Pinpoint the cell where the given text exists, returning its (X, Y) midpoint coordinate. 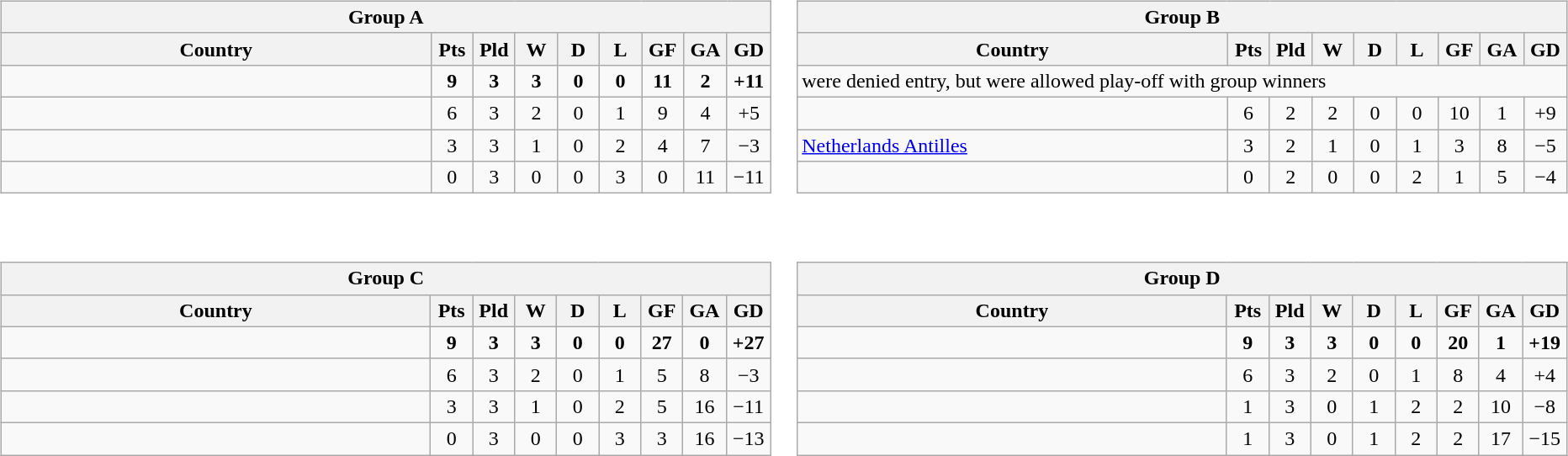
−8 (1544, 406)
17 (1501, 438)
−15 (1544, 438)
+4 (1544, 374)
+19 (1544, 342)
were denied entry, but were allowed play-off with group winners (1183, 81)
Netherlands Antilles (1013, 146)
−5 (1545, 146)
Group B (1183, 17)
7 (705, 146)
20 (1458, 342)
−13 (749, 438)
+11 (749, 81)
+27 (749, 342)
Group C (385, 278)
Group D (1183, 278)
−4 (1545, 178)
+5 (749, 113)
27 (662, 342)
Group A (385, 17)
+9 (1545, 113)
